Identify which cell holds the provided text, then report its [x, y] central coordinate. 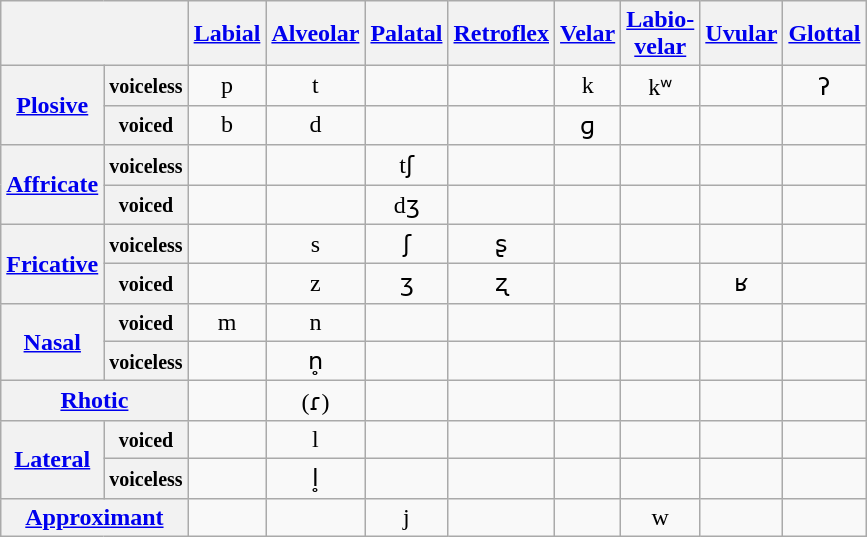
p [227, 86]
tʃ [406, 165]
m [227, 322]
ʁ [742, 284]
l̥ [316, 478]
dʒ [406, 204]
Approximant [94, 517]
Glottal [824, 34]
kʷ [660, 86]
Plosive [52, 106]
Labial [227, 34]
z [316, 284]
Lateral [52, 459]
Retroflex [502, 34]
Uvular [742, 34]
ʂ [502, 244]
ʒ [406, 284]
l [316, 439]
ʔ [824, 86]
Labio-velar [660, 34]
ɡ [588, 125]
n̥ [316, 361]
s [316, 244]
Alveolar [316, 34]
(ɾ) [316, 401]
Velar [588, 34]
k [588, 86]
ʃ [406, 244]
ʐ [502, 284]
t [316, 86]
Affricate [52, 184]
w [660, 517]
Fricative [52, 264]
j [406, 517]
b [227, 125]
Palatal [406, 34]
n [316, 322]
d [316, 125]
Nasal [52, 342]
Rhotic [94, 401]
